Return (x, y) of the center of cell containing provided text 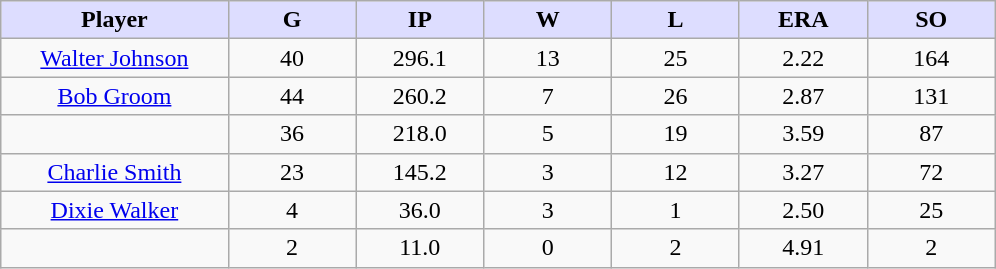
W (548, 20)
Charlie Smith (114, 172)
145.2 (420, 172)
218.0 (420, 134)
SO (931, 20)
ERA (803, 20)
Player (114, 20)
36.0 (420, 210)
4.91 (803, 248)
131 (931, 96)
87 (931, 134)
2.50 (803, 210)
Walter Johnson (114, 58)
12 (676, 172)
40 (292, 58)
Bob Groom (114, 96)
IP (420, 20)
19 (676, 134)
7 (548, 96)
36 (292, 134)
5 (548, 134)
4 (292, 210)
26 (676, 96)
296.1 (420, 58)
11.0 (420, 248)
0 (548, 248)
3.27 (803, 172)
Dixie Walker (114, 210)
164 (931, 58)
260.2 (420, 96)
23 (292, 172)
L (676, 20)
72 (931, 172)
G (292, 20)
13 (548, 58)
1 (676, 210)
44 (292, 96)
2.87 (803, 96)
2.22 (803, 58)
3.59 (803, 134)
